Return (X, Y) of the center of cell containing provided text 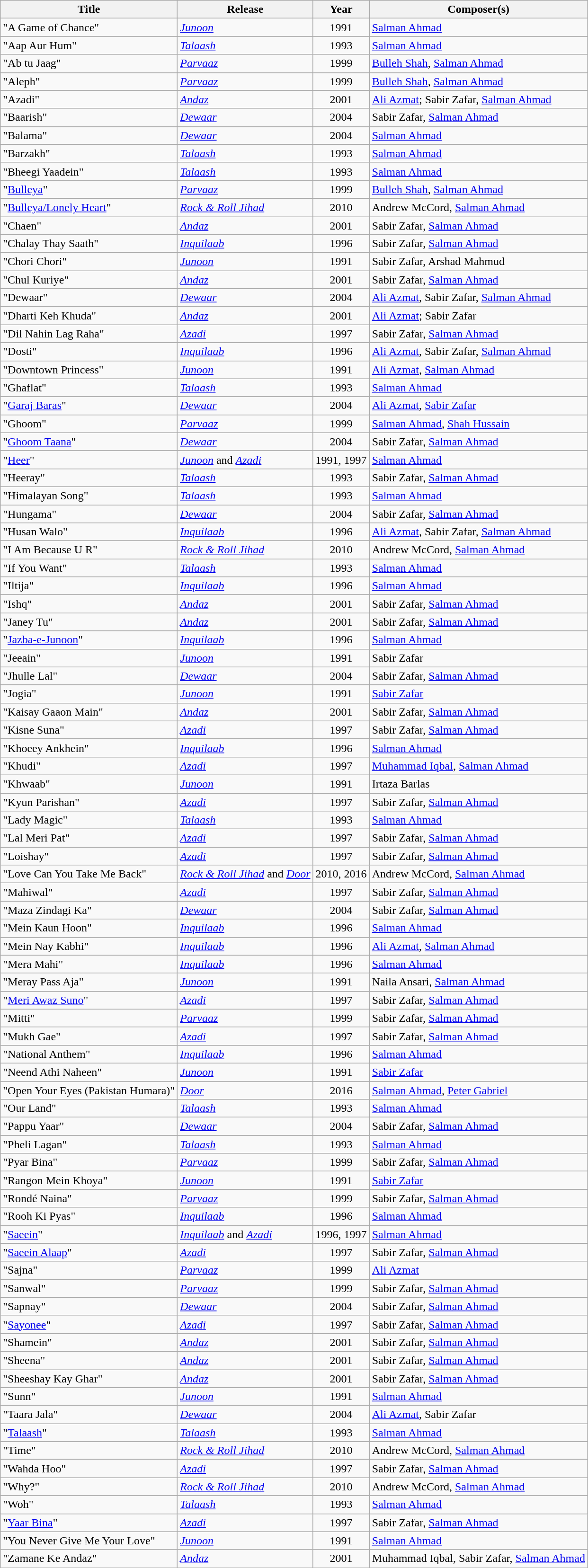
Salman Ahmad, Shah Hussain (478, 424)
Salman Ahmad, Peter Gabriel (478, 1090)
"Khoeey Ankhein" (89, 748)
"Jogia" (89, 694)
"Chul Kuriye" (89, 280)
"Aleph" (89, 81)
"Jhulle Lal" (89, 676)
"Rondé Naina" (89, 1198)
"Open Your Eyes (Pakistan Humara)" (89, 1090)
"A Game of Chance" (89, 27)
Irtaza Barlas (478, 784)
"Maza Zindagi Ka" (89, 910)
"Mitti" (89, 1018)
"Chori Chori" (89, 262)
"Bulleya" (89, 189)
"Khwaab" (89, 784)
"Time" (89, 1451)
Junoon and Azadi (245, 460)
"Rooh Ki Pyas" (89, 1216)
"Himalayan Song" (89, 496)
"Why?" (89, 1487)
"Hungama" (89, 514)
"Saeein Alaap" (89, 1252)
"Mukh Gae" (89, 1036)
"Bulleya/Lonely Heart" (89, 207)
"Chalay Thay Saath" (89, 244)
"Taara Jala" (89, 1415)
"Lady Magic" (89, 820)
"Dewaar" (89, 298)
"Wahda Hoo" (89, 1469)
2010, 2016 (341, 874)
"Khudi" (89, 766)
"If You Want" (89, 568)
"Sapnay" (89, 1306)
"Janey Tu" (89, 622)
Door (245, 1090)
"Ishq" (89, 604)
Naila Ansari, Salman Ahmad (478, 982)
"Sheeshay Kay Ghar" (89, 1379)
"Heeray" (89, 478)
"Pappu Yaar" (89, 1126)
Release (245, 9)
"Sajna" (89, 1270)
"Mera Mahi" (89, 964)
"Chaen" (89, 226)
Muhammad Iqbal, Sabir Zafar, Salman Ahmad (478, 1559)
"Balama" (89, 135)
Ali Azmat; Sabir Zafar, Salman Ahmad (478, 99)
Inquilaab and Azadi (245, 1234)
"Sheena" (89, 1360)
"Mahiwal" (89, 892)
"Our Land" (89, 1108)
"Husan Walo" (89, 532)
"Pyar Bina" (89, 1162)
Ali Azmat; Sabir Zafar (478, 316)
"Lal Meri Pat" (89, 838)
"Baarish" (89, 117)
"Neend Athi Naheen" (89, 1072)
"Ghoom Taana" (89, 442)
1991, 1997 (341, 460)
"Pheli Lagan" (89, 1144)
"Rangon Mein Khoya" (89, 1180)
2016 (341, 1090)
Title (89, 9)
"National Anthem" (89, 1054)
"Bheegi Yaadein" (89, 171)
"Mein Nay Kabhi" (89, 946)
"Dharti Keh Khuda" (89, 316)
"Kaisay Gaaon Main" (89, 712)
"Yaar Bina" (89, 1523)
"Downtown Princess" (89, 370)
"Ab tu Jaag" (89, 63)
"Sunn" (89, 1397)
"Dosti" (89, 352)
Composer(s) (478, 9)
"You Never Give Me Your Love" (89, 1541)
"Ghoom" (89, 424)
"Love Can You Take Me Back" (89, 874)
"Sanwal" (89, 1288)
"Barzakh" (89, 153)
"Woh" (89, 1505)
Ali Azmat (478, 1270)
"Ghaflat" (89, 388)
"Mein Kaun Hoon" (89, 928)
"Azadi" (89, 99)
"Dil Nahin Lag Raha" (89, 334)
"Heer" (89, 460)
Rock & Roll Jihad and Door (245, 874)
"Meri Awaz Suno" (89, 1000)
Year (341, 9)
"Saeein" (89, 1234)
"Zamane Ke Andaz" (89, 1559)
1996, 1997 (341, 1234)
"I Am Because U R" (89, 550)
"Garaj Baras" (89, 406)
"Loishay" (89, 856)
"Kisne Suna" (89, 730)
"Jeeain" (89, 658)
"Jazba-e-Junoon" (89, 640)
"Sayonee" (89, 1324)
"Aap Aur Hum" (89, 45)
"Iltija" (89, 586)
"Meray Pass Aja" (89, 982)
"Kyun Parishan" (89, 802)
"Talaash" (89, 1433)
Sabir Zafar, Arshad Mahmud (478, 262)
"Shamein" (89, 1342)
Muhammad Iqbal, Salman Ahmad (478, 766)
